From the cell containing the given text, extract its center point as [X, Y] coordinate. 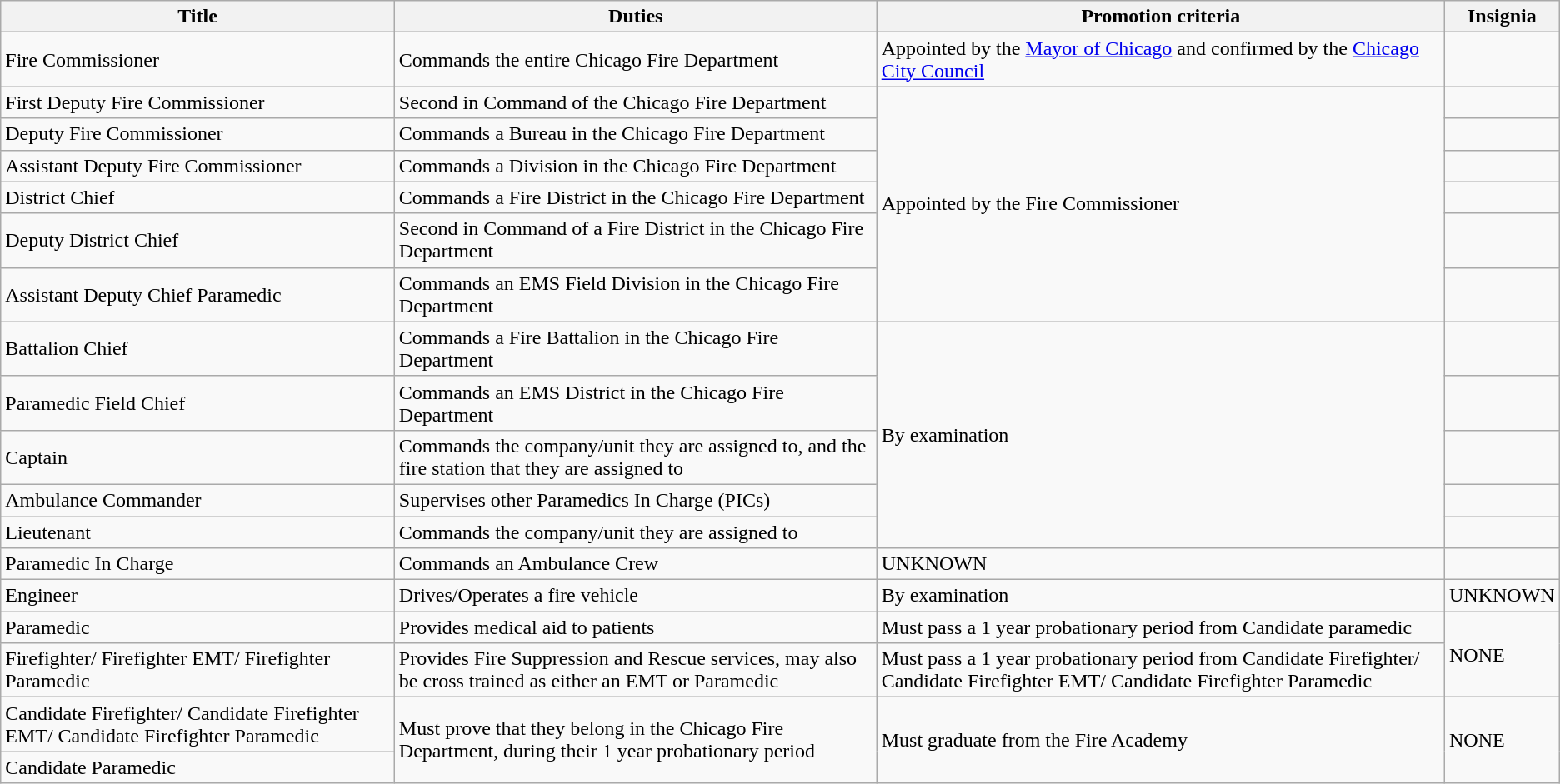
Commands an EMS District in the Chicago Fire Department [635, 403]
Commands an EMS Field Division in the Chicago Fire Department [635, 295]
Second in Command of a Fire District in the Chicago Fire Department [635, 240]
Provides Fire Suppression and Rescue services, may also be cross trained as either an EMT or Paramedic [635, 670]
Paramedic [198, 627]
Appointed by the Mayor of Chicago and confirmed by the Chicago City Council [1160, 60]
Assistant Deputy Fire Commissioner [198, 166]
Firefighter/ Firefighter EMT/ Firefighter Paramedic [198, 670]
Supervises other Paramedics In Charge (PICs) [635, 500]
Insignia [1502, 17]
Commands a Fire District in the Chicago Fire Department [635, 197]
Must pass a 1 year probationary period from Candidate Firefighter/ Candidate Firefighter EMT/ Candidate Firefighter Paramedic [1160, 670]
Second in Command of the Chicago Fire Department [635, 102]
Captain [198, 457]
Title [198, 17]
Candidate Firefighter/ Candidate Firefighter EMT/ Candidate Firefighter Paramedic [198, 725]
Assistant Deputy Chief Paramedic [198, 295]
Drives/Operates a fire vehicle [635, 596]
Must pass a 1 year probationary period from Candidate paramedic [1160, 627]
Deputy Fire Commissioner [198, 134]
Duties [635, 17]
Battalion Chief [198, 348]
Deputy District Chief [198, 240]
Lieutenant [198, 532]
Commands a Division in the Chicago Fire Department [635, 166]
Promotion criteria [1160, 17]
Engineer [198, 596]
Must prove that they belong in the Chicago Fire Department, during their 1 year probationary period [635, 740]
Commands a Fire Battalion in the Chicago Fire Department [635, 348]
Paramedic In Charge [198, 564]
Commands an Ambulance Crew [635, 564]
Commands the company/unit they are assigned to, and the fire station that they are assigned to [635, 457]
Appointed by the Fire Commissioner [1160, 204]
Paramedic Field Chief [198, 403]
First Deputy Fire Commissioner [198, 102]
District Chief [198, 197]
Commands a Bureau in the Chicago Fire Department [635, 134]
Candidate Paramedic [198, 767]
Must graduate from the Fire Academy [1160, 740]
Commands the company/unit they are assigned to [635, 532]
Fire Commissioner [198, 60]
Commands the entire Chicago Fire Department [635, 60]
Provides medical aid to patients [635, 627]
Ambulance Commander [198, 500]
